Find where the given text appears and provide that cell's center as [X, Y] coordinate. 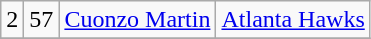
2 [12, 20]
Atlanta Hawks [293, 20]
Cuonzo Martin [138, 20]
57 [42, 20]
